Return (x, y) of the center of cell containing provided text 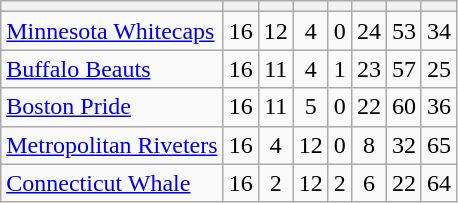
65 (438, 145)
23 (368, 69)
Connecticut Whale (112, 183)
Buffalo Beauts (112, 69)
32 (404, 145)
57 (404, 69)
36 (438, 107)
Minnesota Whitecaps (112, 31)
Metropolitan Riveters (112, 145)
34 (438, 31)
60 (404, 107)
1 (340, 69)
8 (368, 145)
5 (310, 107)
6 (368, 183)
24 (368, 31)
53 (404, 31)
25 (438, 69)
Boston Pride (112, 107)
64 (438, 183)
